Scan for the cell matching the given text and deliver its [X, Y] coordinate at center. 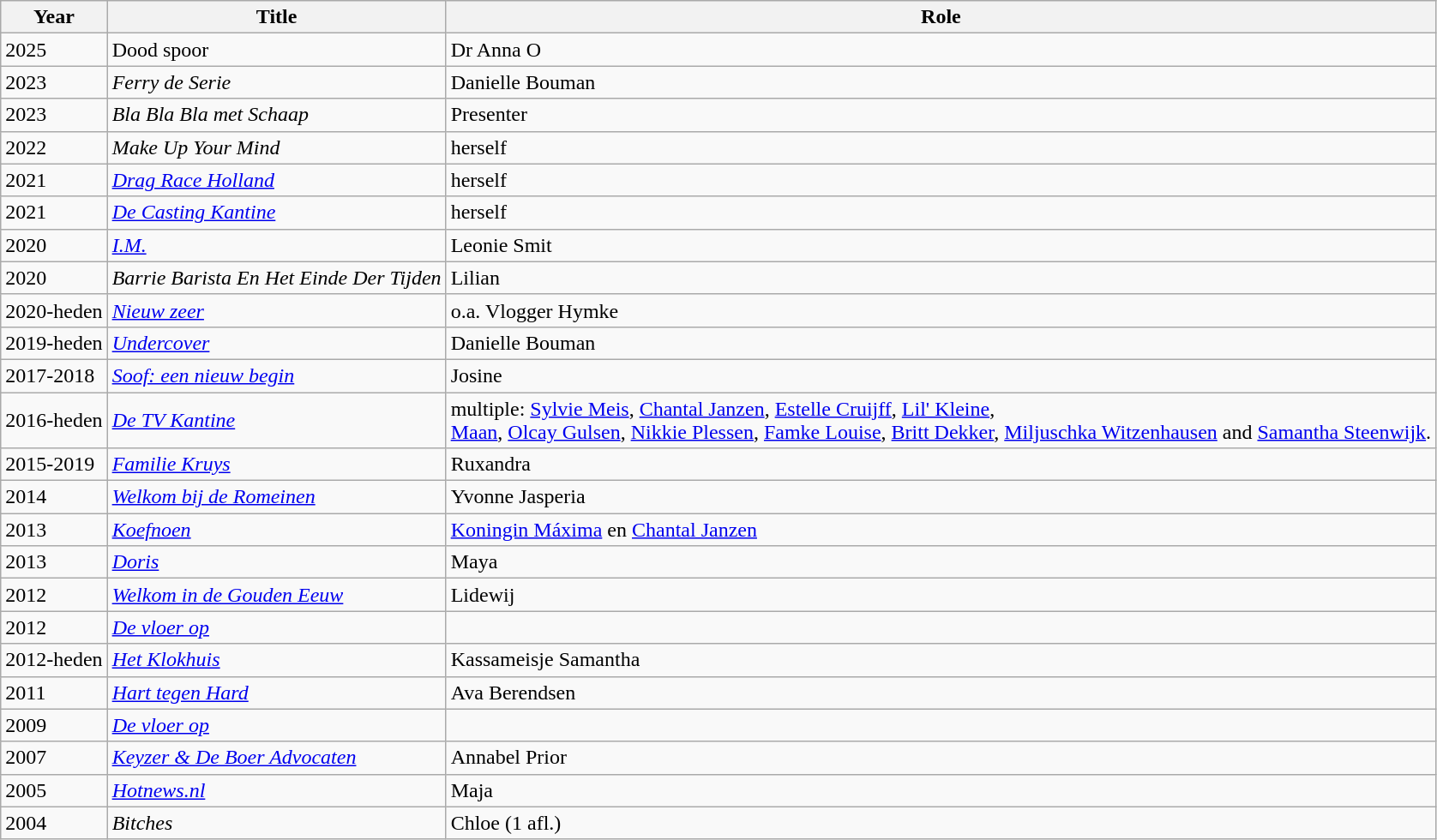
Undercover [276, 343]
2007 [54, 758]
Ferry de Serie [276, 82]
Yvonne Jasperia [941, 497]
Doris [276, 562]
2016-heden [54, 420]
Drag Race Holland [276, 180]
Dr Anna O [941, 50]
2014 [54, 497]
2012-heden [54, 660]
Bitches [276, 823]
Josine [941, 375]
Chloe (1 afl.) [941, 823]
Hotnews.nl [276, 790]
Bla Bla Bla met Schaap [276, 115]
Leonie Smit [941, 245]
2022 [54, 147]
Familie Kruys [276, 465]
Barrie Barista En Het Einde Der Tijden [276, 278]
Welkom in de Gouden Eeuw [276, 595]
2019-heden [54, 343]
Het Klokhuis [276, 660]
De TV Kantine [276, 420]
Make Up Your Mind [276, 147]
Soof: een nieuw begin [276, 375]
Ruxandra [941, 465]
Dood spoor [276, 50]
Year [54, 17]
2004 [54, 823]
Nieuw zeer [276, 310]
Maya [941, 562]
Annabel Prior [941, 758]
I.M. [276, 245]
Hart tegen Hard [276, 693]
Ava Berendsen [941, 693]
Maja [941, 790]
Koningin Máxima en Chantal Janzen [941, 530]
Kassameisje Samantha [941, 660]
2009 [54, 725]
Welkom bij de Romeinen [276, 497]
o.a. Vlogger Hymke [941, 310]
De Casting Kantine [276, 213]
Koefnoen [276, 530]
Lidewij [941, 595]
2015-2019 [54, 465]
2017-2018 [54, 375]
2005 [54, 790]
Lilian [941, 278]
Role [941, 17]
Presenter [941, 115]
2020-heden [54, 310]
Keyzer & De Boer Advocaten [276, 758]
2011 [54, 693]
2025 [54, 50]
Title [276, 17]
